Locate the cell with the specified text and output its (X, Y) center coordinate. 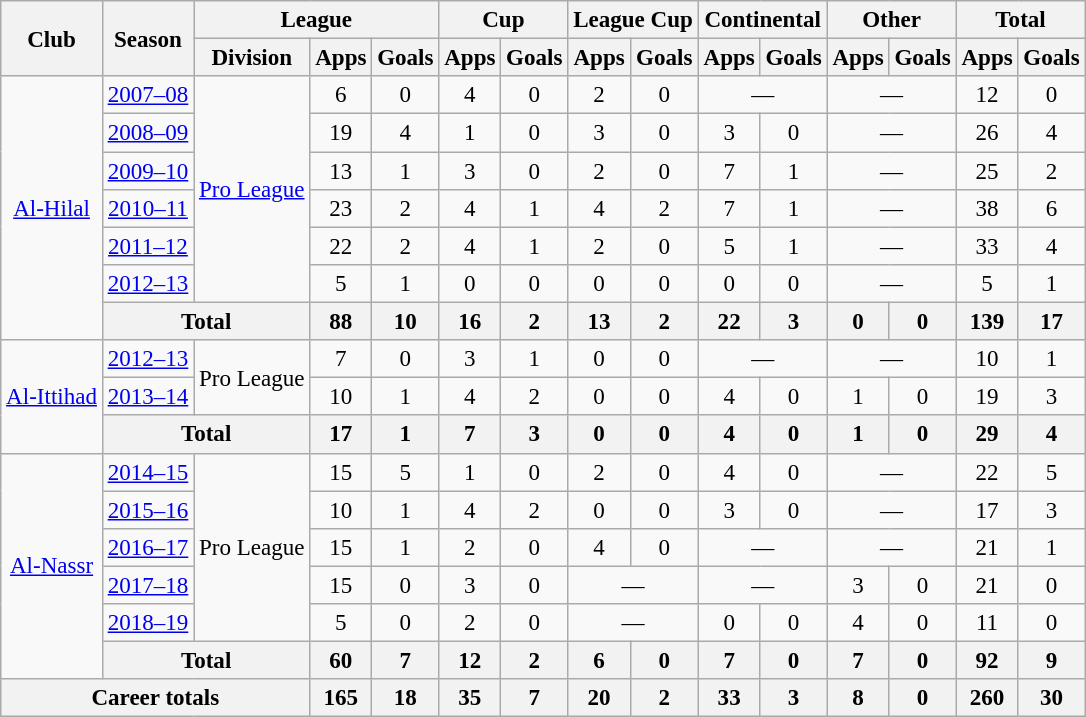
25 (987, 171)
11 (987, 623)
2018–19 (148, 623)
2015–16 (148, 510)
Other (892, 20)
Al-Hilal (52, 208)
20 (600, 698)
139 (987, 322)
8 (858, 698)
Al-Nassr (52, 566)
26 (987, 133)
18 (406, 698)
60 (341, 661)
2011–12 (148, 246)
2014–15 (148, 472)
16 (470, 322)
35 (470, 698)
165 (341, 698)
2007–08 (148, 95)
League (316, 20)
29 (987, 435)
2017–18 (148, 585)
9 (1052, 661)
260 (987, 698)
Career totals (156, 698)
30 (1052, 698)
Al-Ittihad (52, 396)
2013–14 (148, 397)
Season (148, 38)
Division (252, 58)
League Cup (633, 20)
38 (987, 209)
2010–11 (148, 209)
92 (987, 661)
2016–17 (148, 548)
2009–10 (148, 171)
Continental (762, 20)
Cup (504, 20)
88 (341, 322)
Club (52, 38)
23 (341, 209)
2008–09 (148, 133)
